Capture the cell that displays the provided text and extract its [x, y] central coordinate. 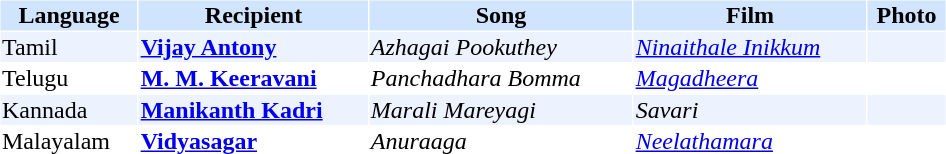
M. M. Keeravani [254, 79]
Marali Mareyagi [500, 110]
Film [750, 15]
Azhagai Pookuthey [500, 47]
Song [500, 15]
Tamil [68, 47]
Vijay Antony [254, 47]
Kannada [68, 110]
Photo [907, 15]
Ninaithale Inikkum [750, 47]
Magadheera [750, 79]
Panchadhara Bomma [500, 79]
Language [68, 15]
Recipient [254, 15]
Savari [750, 110]
Manikanth Kadri [254, 110]
Telugu [68, 79]
